Pinpoint the cell where the given text exists, returning its (X, Y) midpoint coordinate. 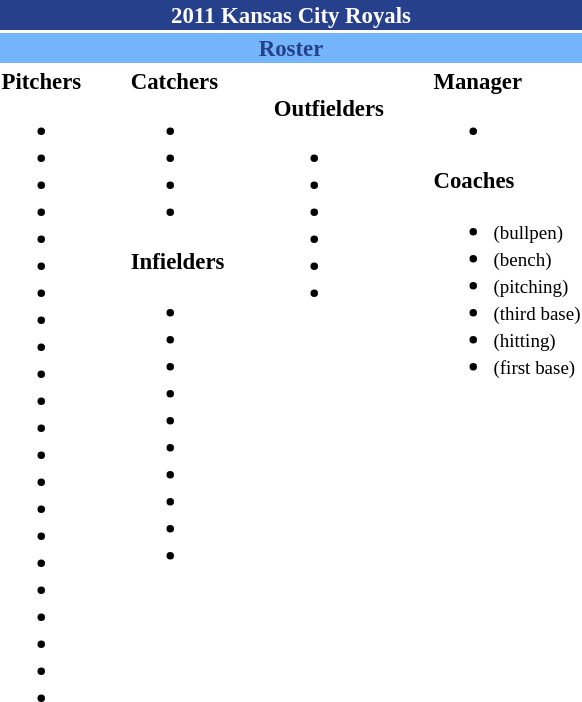
2011 Kansas City Royals (291, 15)
Roster (291, 48)
